Provide the (x, y) coordinate of the cell's center where the given text is located.  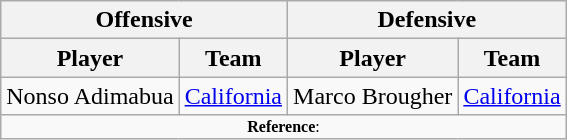
Marco Brougher (373, 96)
Defensive (428, 20)
Nonso Adimabua (90, 96)
Offensive (144, 20)
Reference: (284, 127)
